Capture the cell that displays the provided text and extract its [x, y] central coordinate. 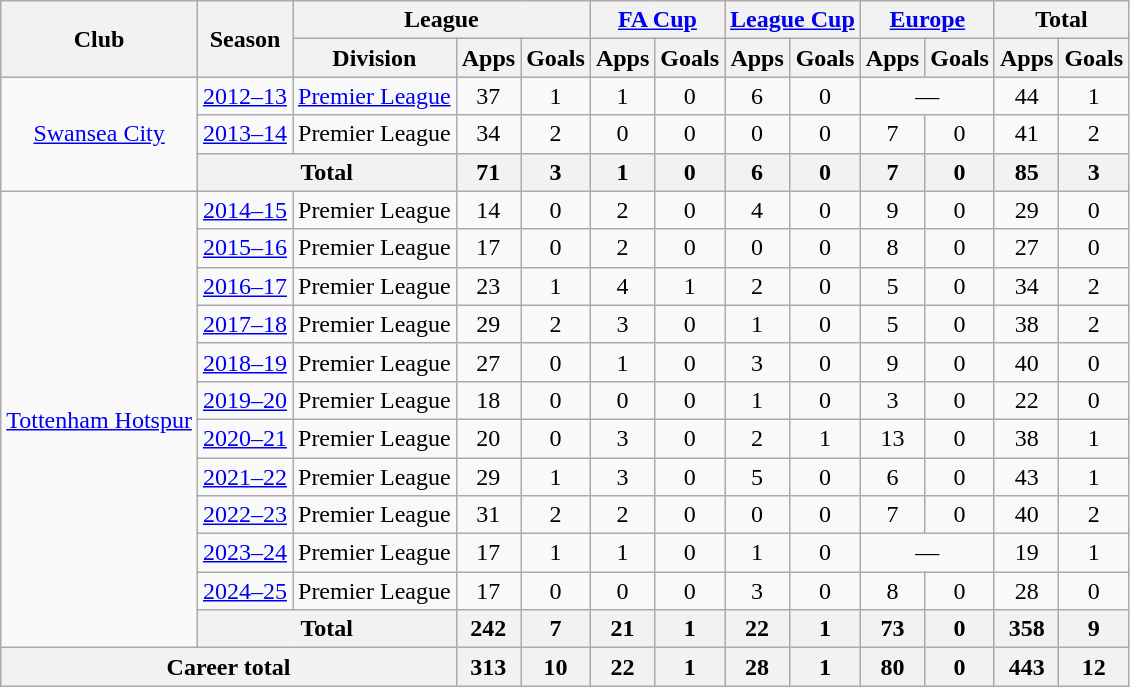
Europe [927, 20]
14 [488, 210]
Division [374, 58]
13 [892, 438]
2014–15 [244, 210]
2015–16 [244, 248]
2020–21 [244, 438]
10 [556, 667]
73 [892, 629]
43 [1026, 477]
Club [100, 39]
44 [1026, 96]
443 [1026, 667]
League Cup [793, 20]
2019–20 [244, 400]
2021–22 [244, 477]
37 [488, 96]
21 [622, 629]
Swansea City [100, 134]
313 [488, 667]
71 [488, 172]
2013–14 [244, 134]
Season [244, 39]
2017–18 [244, 324]
2016–17 [244, 286]
19 [1026, 553]
Tottenham Hotspur [100, 420]
85 [1026, 172]
2024–25 [244, 591]
FA Cup [657, 20]
18 [488, 400]
20 [488, 438]
12 [1094, 667]
2018–19 [244, 362]
23 [488, 286]
242 [488, 629]
Career total [228, 667]
41 [1026, 134]
31 [488, 515]
2022–23 [244, 515]
80 [892, 667]
2012–13 [244, 96]
2023–24 [244, 553]
358 [1026, 629]
League [441, 20]
